Find where the given text appears and provide that cell's center as (x, y) coordinate. 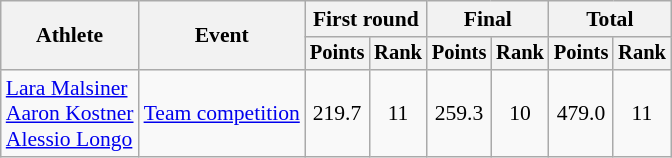
Event (222, 36)
259.3 (459, 114)
Final (488, 19)
219.7 (337, 114)
Team competition (222, 114)
Total (610, 19)
Lara MalsinerAaron KostnerAlessio Longo (70, 114)
10 (520, 114)
479.0 (581, 114)
Athlete (70, 36)
First round (366, 19)
